Return the (X, Y) coordinate for the center point of the cell that contains the specified text.  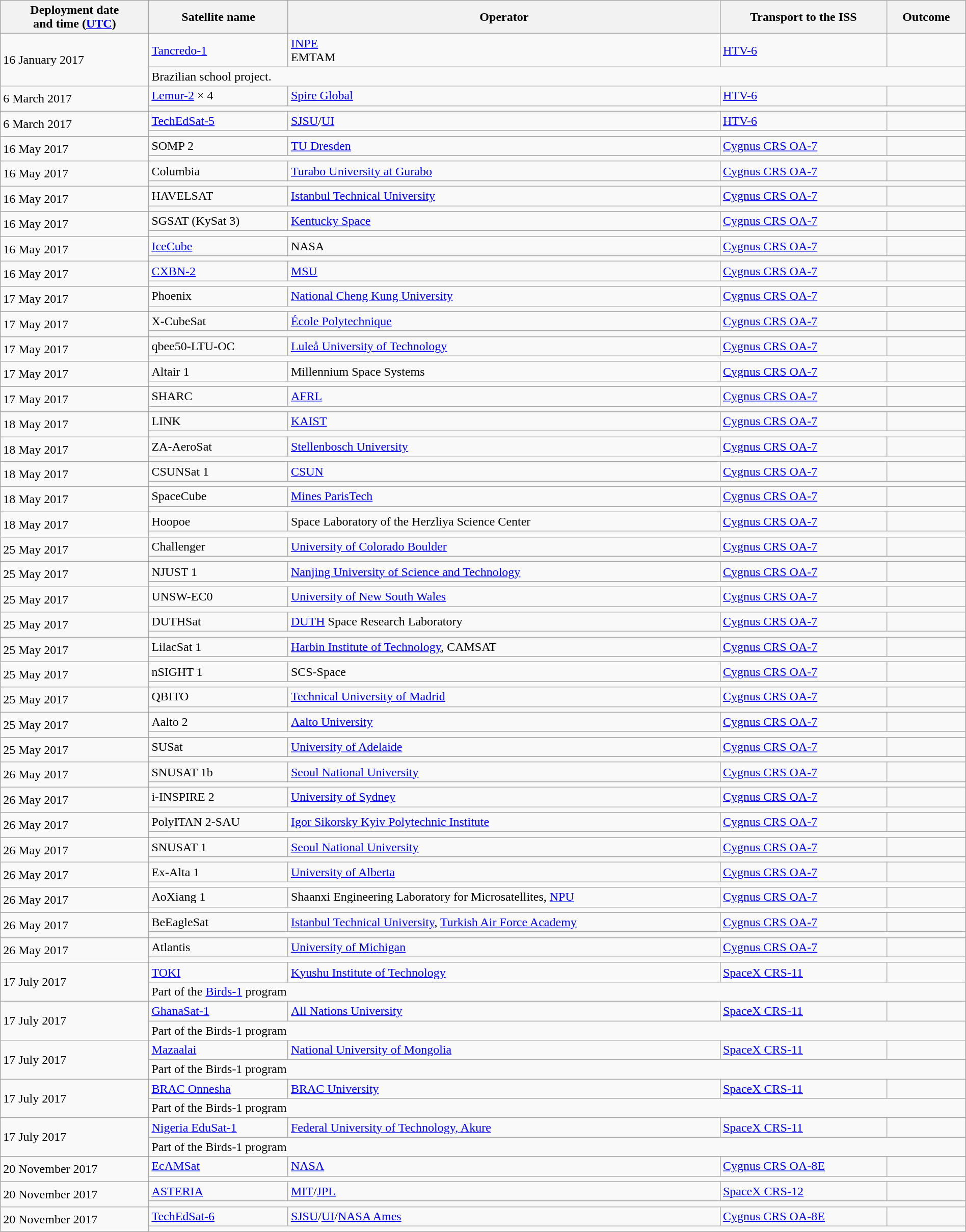
SUSat (218, 747)
X-CubeSat (218, 321)
SpaceX CRS-12 (803, 1191)
Aalto University (504, 722)
LINK (218, 422)
INPEEMTAM (504, 50)
CSUNSat 1 (218, 471)
University of Adelaide (504, 747)
TOKI (218, 972)
SNUSAT 1b (218, 772)
KAIST (504, 422)
AFRL (504, 396)
Istanbul Technical University, Turkish Air Force Academy (504, 922)
Federal University of Technology, Akure (504, 1128)
ZA-AeroSat (218, 447)
University of New South Wales (504, 596)
QBITO (218, 697)
NJUST 1 (218, 571)
GhanaSat-1 (218, 1011)
Spire Global (504, 96)
Satellite name (218, 17)
Technical University of Madrid (504, 697)
Brazilian school project. (557, 76)
Space Laboratory of the Herzliya Science Center (504, 521)
Outcome (926, 17)
Stellenbosch University (504, 447)
Lemur-2 × 4 (218, 96)
TU Dresden (504, 146)
Turabo University at Gurabo (504, 171)
Deployment dateand time (UTC) (74, 17)
Nigeria EduSat-1 (218, 1128)
CXBN-2 (218, 271)
LilacSat 1 (218, 647)
Kentucky Space (504, 221)
nSIGHT 1 (218, 672)
CSUN (504, 471)
Atlantis (218, 947)
HAVELSAT (218, 196)
Hoopoe (218, 521)
Mazaalai (218, 1050)
Istanbul Technical University (504, 196)
École Polytechnique (504, 321)
i-INSPIRE 2 (218, 797)
Tancredo-1 (218, 50)
Transport to the ISS (803, 17)
Shaanxi Engineering Laboratory for Microsatellites, NPU (504, 897)
SJSU/UI/NASA Ames (504, 1216)
Columbia (218, 171)
SHARC (218, 396)
BRAC Onnesha (218, 1089)
SOMP 2 (218, 146)
BRAC University (504, 1089)
All Nations University (504, 1011)
Phoenix (218, 296)
Nanjing University of Science and Technology (504, 571)
SGSAT (KySat 3) (218, 221)
SCS-Space (504, 672)
DUTHSat (218, 622)
Challenger (218, 546)
National University of Mongolia (504, 1050)
University of Michigan (504, 947)
TechEdSat-5 (218, 121)
16 January 2017 (74, 60)
MIT/JPL (504, 1191)
AoXiang 1 (218, 897)
BeEagleSat (218, 922)
Igor Sikorsky Kyiv Polytechnic Institute (504, 822)
Harbin Institute of Technology, CAMSAT (504, 647)
PolyITAN 2-SAU (218, 822)
EcAMSat (218, 1166)
DUTH Space Research Laboratory (504, 622)
TechEdSat-6 (218, 1216)
Altair 1 (218, 371)
SNUSAT 1 (218, 847)
University of Sydney (504, 797)
Millennium Space Systems (504, 371)
ASTERIA (218, 1191)
Luleå University of Technology (504, 346)
National Cheng Kung University (504, 296)
IceCube (218, 246)
SJSU/UI (504, 121)
UNSW-EC0 (218, 596)
Ex-Alta 1 (218, 872)
Kyushu Institute of Technology (504, 972)
qbee50-LTU-OC (218, 346)
Aalto 2 (218, 722)
Mines ParisTech (504, 496)
Operator (504, 17)
MSU (504, 271)
University of Colorado Boulder (504, 546)
SpaceCube (218, 496)
University of Alberta (504, 872)
